Identify which cell holds the provided text, then report its (x, y) central coordinate. 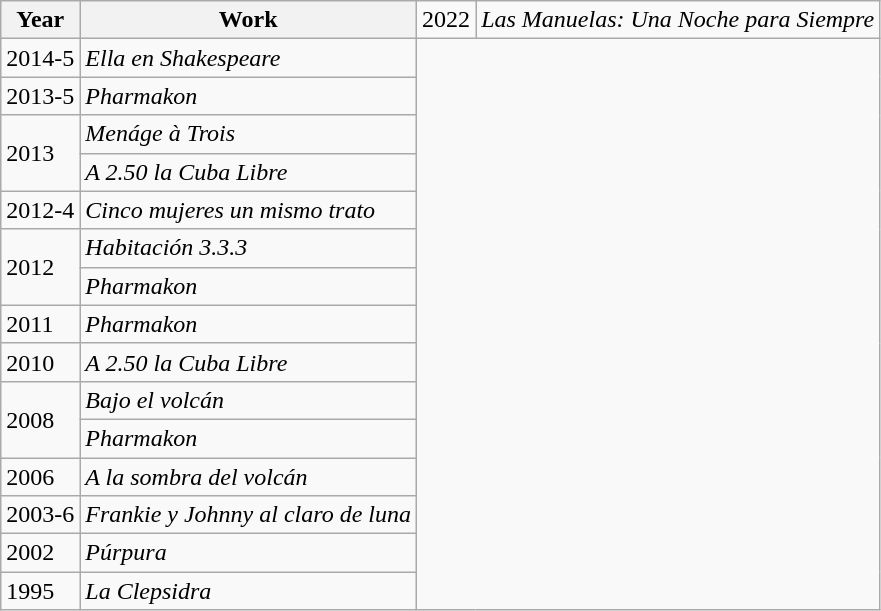
Bajo el volcán (248, 400)
1995 (40, 591)
2002 (40, 553)
2022 (446, 20)
2010 (40, 362)
Ella en Shakespeare (248, 58)
Menáge à Trois (248, 134)
Habitación 3.3.3 (248, 248)
2008 (40, 419)
A la sombra del volcán (248, 477)
Las Manuelas: Una Noche para Siempre (678, 20)
Cinco mujeres un mismo trato (248, 210)
2014-5 (40, 58)
Púrpura (248, 553)
La Clepsidra (248, 591)
2012 (40, 267)
2013 (40, 153)
Work (248, 20)
Frankie y Johnny al claro de luna (248, 515)
2013-5 (40, 96)
2012-4 (40, 210)
2006 (40, 477)
Year (40, 20)
2003-6 (40, 515)
2011 (40, 324)
